Pinpoint the cell where the given text exists, returning its (X, Y) midpoint coordinate. 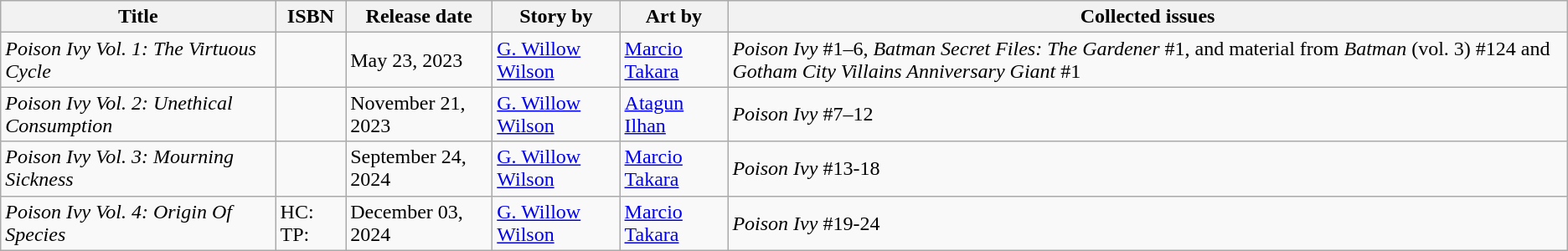
Poison Ivy #19-24 (1148, 223)
ISBN (311, 17)
Poison Ivy Vol. 2: Unethical Consumption (138, 114)
December 03, 2024 (419, 223)
Poison Ivy Vol. 1: The Virtuous Cycle (138, 60)
Art by (673, 17)
Story by (556, 17)
September 24, 2024 (419, 169)
Atagun Ilhan (673, 114)
Release date (419, 17)
Title (138, 17)
May 23, 2023 (419, 60)
November 21, 2023 (419, 114)
Poison Ivy #13-18 (1148, 169)
HC: TP: (311, 223)
Poison Ivy Vol. 4: Origin Of Species (138, 223)
Poison Ivy #1–6, Batman Secret Files: The Gardener #1, and material from Batman (vol. 3) #124 and Gotham City Villains Anniversary Giant #1 (1148, 60)
Poison Ivy Vol. 3: Mourning Sickness (138, 169)
Poison Ivy #7–12 (1148, 114)
Collected issues (1148, 17)
